Provide the (x, y) coordinate of the cell's center where the given text is located.  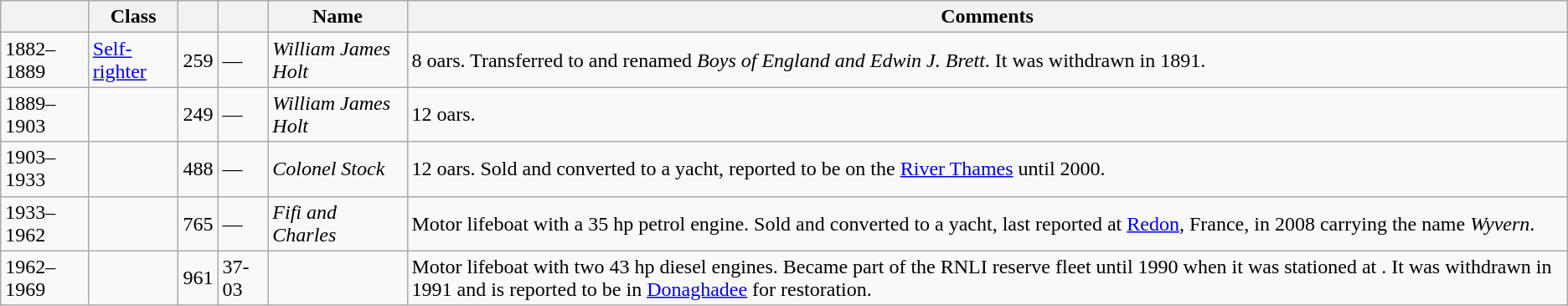
Self-righter (133, 60)
Fifi and Charles (338, 223)
12 oars. (987, 114)
12 oars. Sold and converted to a yacht, reported to be on the River Thames until 2000. (987, 169)
249 (198, 114)
488 (198, 169)
961 (198, 278)
1889–1903 (45, 114)
765 (198, 223)
Comments (987, 17)
Class (133, 17)
8 oars. Transferred to and renamed Boys of England and Edwin J. Brett. It was withdrawn in 1891. (987, 60)
1882–1889 (45, 60)
Motor lifeboat with a 35 hp petrol engine. Sold and converted to a yacht, last reported at Redon, France, in 2008 carrying the name Wyvern. (987, 223)
Colonel Stock (338, 169)
1903–1933 (45, 169)
Name (338, 17)
259 (198, 60)
37-03 (243, 278)
1962–1969 (45, 278)
1933–1962 (45, 223)
